Locate the cell with the specified text and output its (x, y) center coordinate. 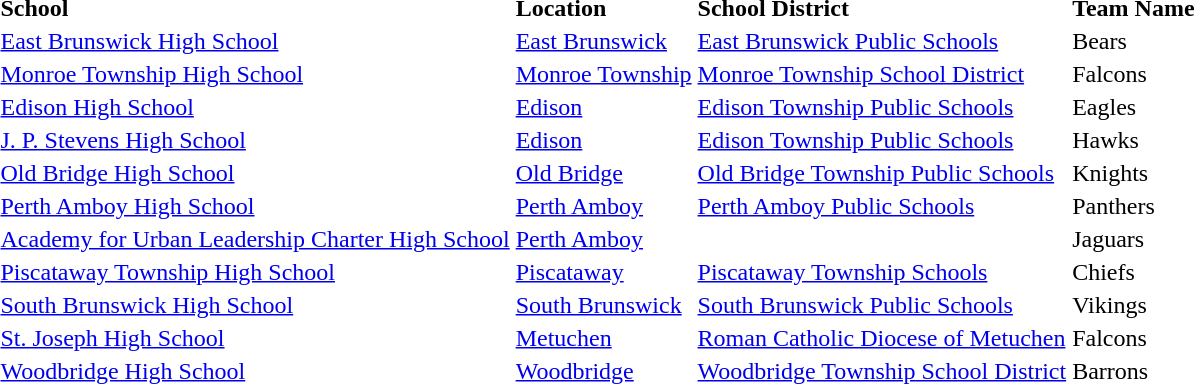
South Brunswick (604, 305)
South Brunswick Public Schools (882, 305)
Piscataway (604, 272)
Roman Catholic Diocese of Metuchen (882, 338)
Monroe Township (604, 74)
Monroe Township School District (882, 74)
Old Bridge (604, 173)
Perth Amboy Public Schools (882, 206)
East Brunswick (604, 41)
East Brunswick Public Schools (882, 41)
Piscataway Township Schools (882, 272)
Metuchen (604, 338)
Old Bridge Township Public Schools (882, 173)
